Scan for the cell matching the given text and deliver its [x, y] coordinate at center. 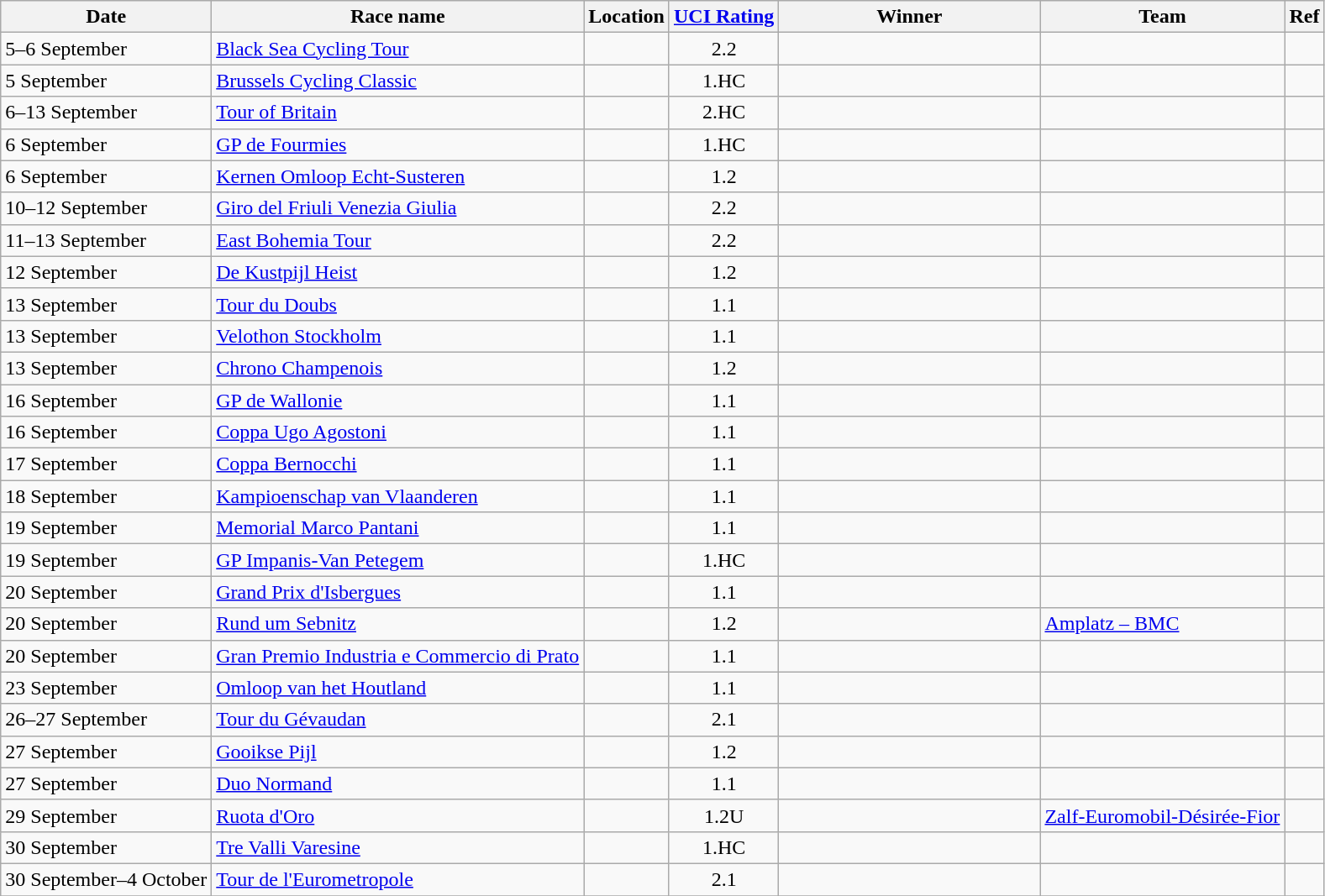
Duo Normand [398, 783]
Gooikse Pijl [398, 752]
Chrono Champenois [398, 368]
De Kustpijl Heist [398, 272]
Giro del Friuli Venezia Giulia [398, 208]
1.2U [723, 815]
5 September [106, 81]
Date [106, 17]
26–27 September [106, 720]
Location [627, 17]
Race name [398, 17]
2.HC [723, 113]
Tour of Britain [398, 113]
18 September [106, 496]
GP de Wallonie [398, 401]
Memorial Marco Pantani [398, 528]
Omloop van het Houtland [398, 688]
Velothon Stockholm [398, 336]
Kernen Omloop Echt-Susteren [398, 176]
GP de Fourmies [398, 144]
23 September [106, 688]
Black Sea Cycling Tour [398, 49]
Ref [1304, 17]
Winner [909, 17]
Grand Prix d'Isbergues [398, 592]
UCI Rating [723, 17]
Tre Valli Varesine [398, 847]
Tour du Gévaudan [398, 720]
Team [1163, 17]
Amplatz – BMC [1163, 624]
Ruota d'Oro [398, 815]
Coppa Ugo Agostoni [398, 432]
10–12 September [106, 208]
6–13 September [106, 113]
Zalf-Euromobil-Désirée-Fior [1163, 815]
30 September–4 October [106, 879]
Gran Premio Industria e Commercio di Prato [398, 656]
17 September [106, 464]
Tour du Doubs [398, 304]
East Bohemia Tour [398, 240]
Tour de l'Eurometropole [398, 879]
Coppa Bernocchi [398, 464]
Kampioenschap van Vlaanderen [398, 496]
29 September [106, 815]
12 September [106, 272]
Brussels Cycling Classic [398, 81]
Rund um Sebnitz [398, 624]
11–13 September [106, 240]
5–6 September [106, 49]
GP Impanis-Van Petegem [398, 560]
30 September [106, 847]
